Detect which cell encompasses the target text, then output its (X, Y) center coordinate. 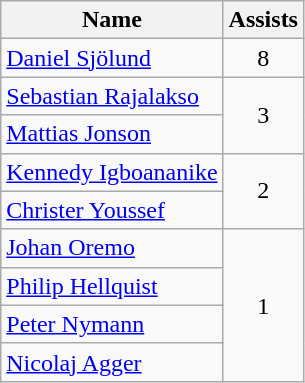
Peter Nymann (112, 324)
Christer Youssef (112, 210)
2 (263, 191)
Mattias Jonson (112, 134)
Johan Oremo (112, 248)
Kennedy Igboananike (112, 172)
Assists (263, 20)
Name (112, 20)
Nicolaj Agger (112, 362)
8 (263, 58)
Daniel Sjölund (112, 58)
3 (263, 115)
Philip Hellquist (112, 286)
Sebastian Rajalakso (112, 96)
1 (263, 305)
